From the cell containing the given text, extract its center point as [x, y] coordinate. 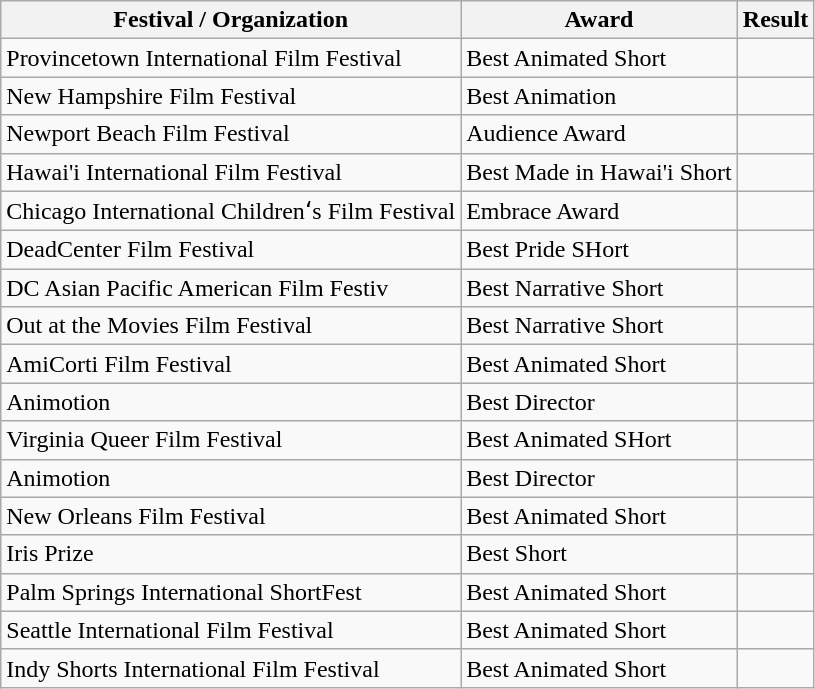
Newport Beach Film Festival [231, 134]
Virginia Queer Film Festival [231, 440]
Palm Springs International ShortFest [231, 592]
DeadCenter Film Festival [231, 250]
DC Asian Pacific American Film Festiv [231, 288]
Best Pride SHort [600, 250]
New Hampshire Film Festival [231, 96]
Audience Award [600, 134]
Provincetown International Film Festival [231, 58]
New Orleans Film Festival [231, 516]
Embrace Award [600, 211]
Chicago International Childrenʻs Film Festival [231, 211]
Best Animation [600, 96]
Iris Prize [231, 554]
Best Made in Hawai'i Short [600, 172]
Festival / Organization [231, 20]
Out at the Movies Film Festival [231, 326]
AmiCorti Film Festival [231, 364]
Award [600, 20]
Best Short [600, 554]
Best Animated SHort [600, 440]
Hawai'i International Film Festival [231, 172]
Seattle International Film Festival [231, 630]
Indy Shorts International Film Festival [231, 668]
Result [775, 20]
